Identify which cell holds the provided text, then report its [x, y] central coordinate. 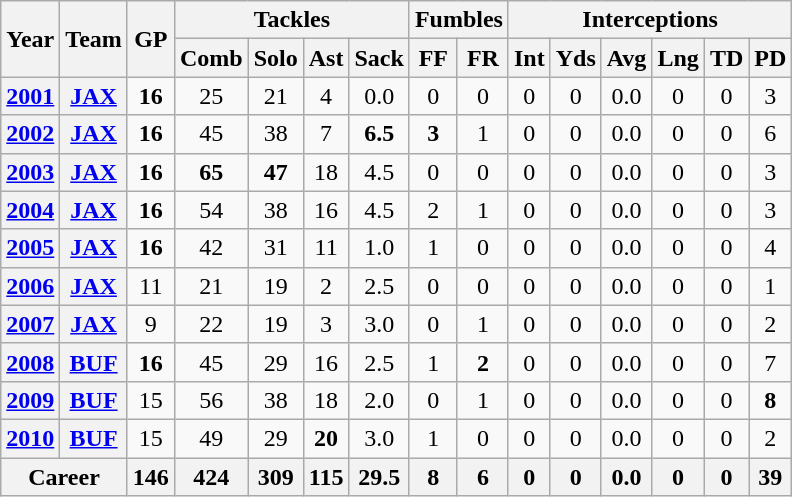
TD [726, 58]
309 [276, 477]
Solo [276, 58]
25 [211, 96]
Team [94, 39]
20 [326, 438]
Tackles [292, 20]
Comb [211, 58]
2003 [30, 172]
42 [211, 248]
FF [433, 58]
65 [211, 172]
1.0 [379, 248]
2005 [30, 248]
Interceptions [650, 20]
47 [276, 172]
PD [770, 58]
2004 [30, 210]
Avg [626, 58]
2007 [30, 324]
146 [150, 477]
Sack [379, 58]
GP [150, 39]
39 [770, 477]
Lng [678, 58]
2002 [30, 134]
115 [326, 477]
2009 [30, 400]
Int [529, 58]
424 [211, 477]
Yds [576, 58]
Ast [326, 58]
49 [211, 438]
2006 [30, 286]
Fumbles [458, 20]
54 [211, 210]
2001 [30, 96]
6.5 [379, 134]
2008 [30, 362]
9 [150, 324]
29.5 [379, 477]
2010 [30, 438]
31 [276, 248]
56 [211, 400]
22 [211, 324]
Year [30, 39]
2.0 [379, 400]
Career [64, 477]
FR [482, 58]
